Locate the cell with the specified text and output its [x, y] center coordinate. 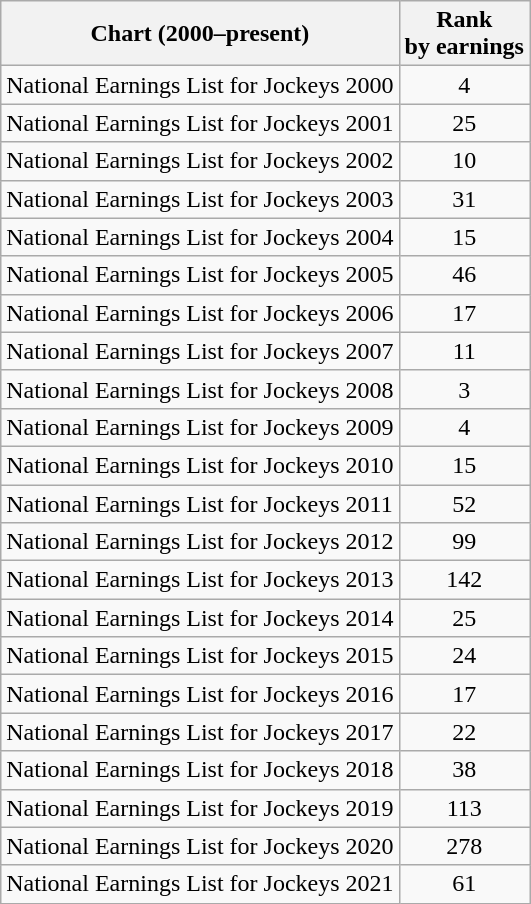
3 [464, 389]
National Earnings List for Jockeys 2021 [200, 884]
National Earnings List for Jockeys 2003 [200, 199]
61 [464, 884]
278 [464, 846]
46 [464, 275]
National Earnings List for Jockeys 2018 [200, 770]
National Earnings List for Jockeys 2020 [200, 846]
National Earnings List for Jockeys 2019 [200, 808]
National Earnings List for Jockeys 2000 [200, 85]
National Earnings List for Jockeys 2001 [200, 123]
31 [464, 199]
National Earnings List for Jockeys 2007 [200, 351]
24 [464, 656]
22 [464, 732]
National Earnings List for Jockeys 2006 [200, 313]
National Earnings List for Jockeys 2014 [200, 618]
113 [464, 808]
11 [464, 351]
142 [464, 580]
National Earnings List for Jockeys 2016 [200, 694]
National Earnings List for Jockeys 2015 [200, 656]
Chart (2000–present) [200, 34]
National Earnings List for Jockeys 2004 [200, 237]
National Earnings List for Jockeys 2012 [200, 542]
38 [464, 770]
52 [464, 503]
10 [464, 161]
National Earnings List for Jockeys 2009 [200, 427]
99 [464, 542]
National Earnings List for Jockeys 2010 [200, 465]
Rankby earnings [464, 34]
National Earnings List for Jockeys 2002 [200, 161]
National Earnings List for Jockeys 2013 [200, 580]
National Earnings List for Jockeys 2011 [200, 503]
National Earnings List for Jockeys 2008 [200, 389]
National Earnings List for Jockeys 2005 [200, 275]
National Earnings List for Jockeys 2017 [200, 732]
